From the cell containing the given text, extract its center point as (x, y) coordinate. 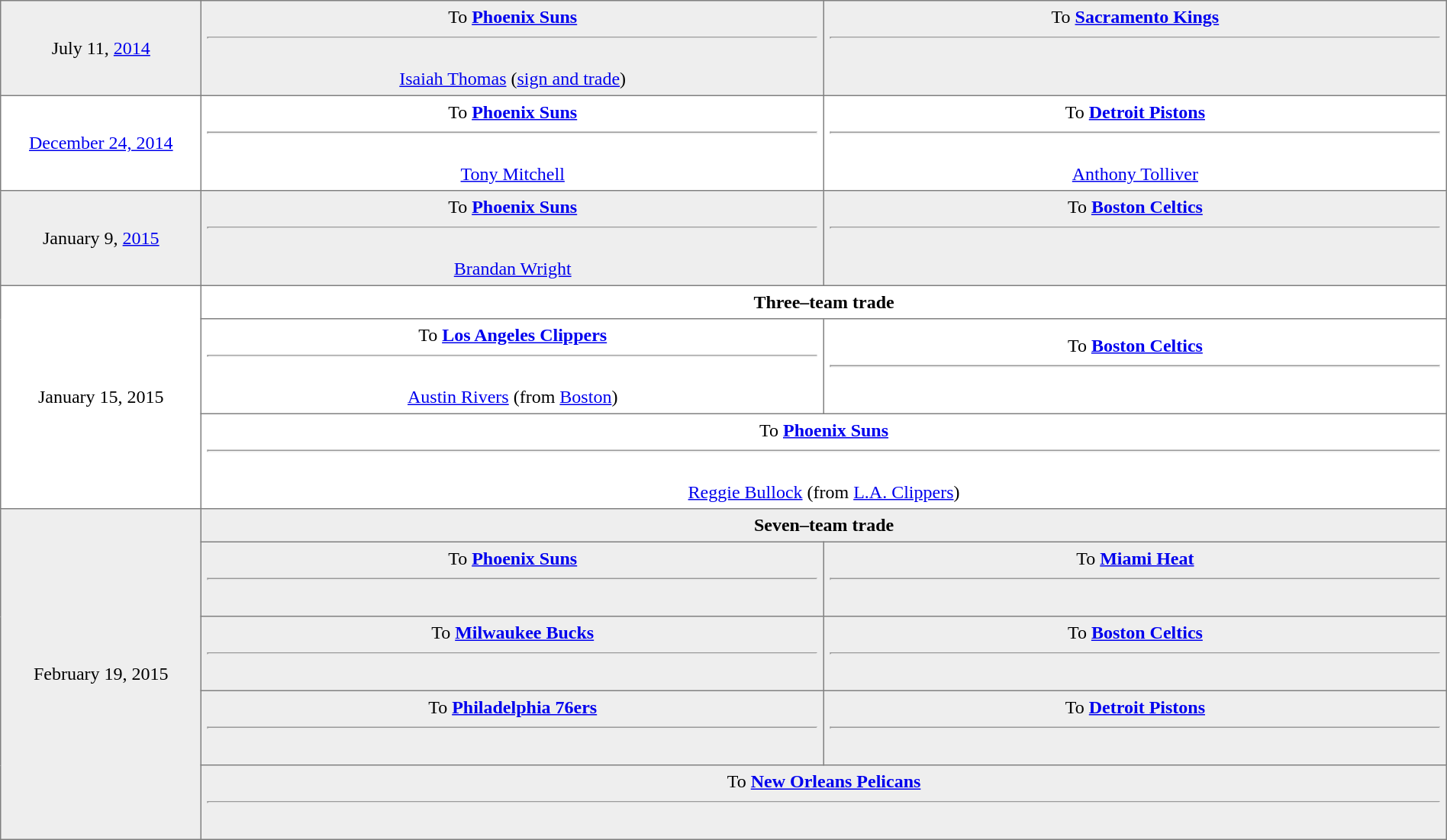
To Philadelphia 76ers (513, 728)
To Phoenix Suns Reggie Bullock (from L.A. Clippers) (824, 461)
July 11, 2014 (101, 48)
To Phoenix Suns Brandan Wright (513, 238)
To Miami Heat (1136, 579)
Three–team trade (824, 302)
To Detroit Pistons Anthony Tolliver (1136, 143)
February 19, 2015 (101, 674)
To Phoenix Suns Isaiah Thomas (sign and trade) (513, 48)
To Milwaukee Bucks (513, 654)
To New Orleans Pelicans (824, 803)
January 9, 2015 (101, 238)
To Phoenix Suns (513, 579)
To Phoenix Suns Tony Mitchell (513, 143)
To Detroit Pistons (1136, 728)
December 24, 2014 (101, 143)
To Sacramento Kings (1136, 48)
Seven–team trade (824, 526)
To Los Angeles Clippers Austin Rivers (from Boston) (513, 366)
January 15, 2015 (101, 397)
